Output the [x, y] coordinate of the center of the cell containing the given text.  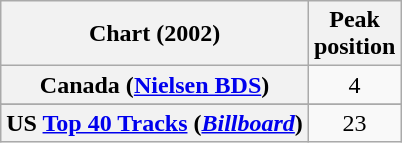
4 [354, 85]
23 [354, 123]
Chart (2002) [155, 34]
Canada (Nielsen BDS) [155, 85]
Peakposition [354, 34]
US Top 40 Tracks (Billboard) [155, 123]
